Output the (X, Y) coordinate of the center of the cell containing the given text.  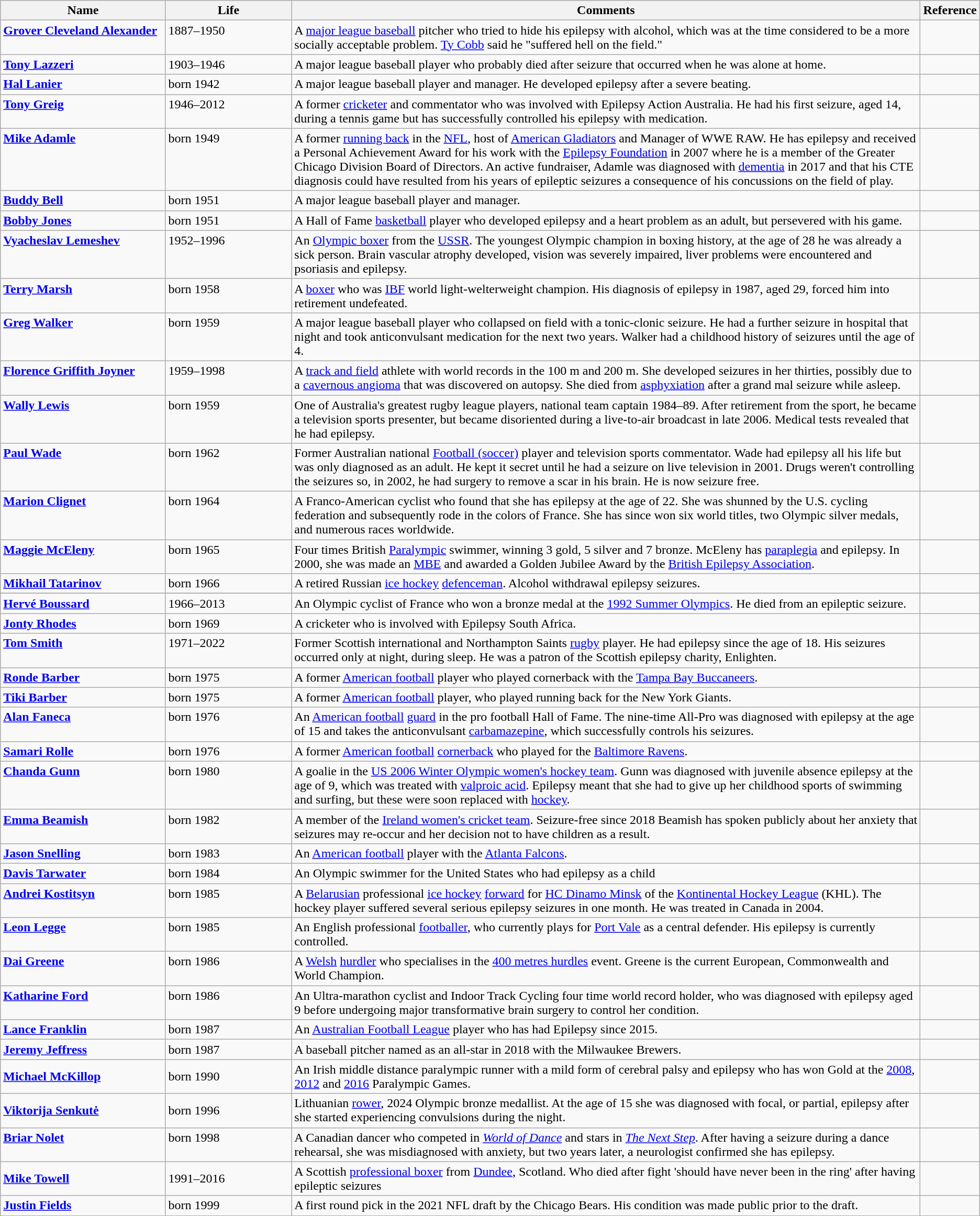
1971–2022 (228, 650)
Grover Cleveland Alexander (83, 38)
Paul Wade (83, 467)
Viktorija Senkutė (83, 1111)
1903–1946 (228, 64)
Briar Nolet (83, 1144)
born 1969 (228, 623)
An Olympic swimmer for the United States who had epilepsy as a child (606, 873)
Dai Greene (83, 968)
An English professional footballer, who currently plays for Port Vale as a central defender. His epilepsy is currently controlled. (606, 935)
1946–2012 (228, 111)
born 1962 (228, 467)
1952–1996 (228, 254)
Andrei Kostitsyn (83, 900)
Ronde Barber (83, 677)
Hal Lanier (83, 84)
Jonty Rhodes (83, 623)
Katharine Ford (83, 1003)
A former American football cornerback who played for the Baltimore Ravens. (606, 751)
Marion Clignet (83, 516)
Mike Adamle (83, 159)
Wally Lewis (83, 419)
A major league baseball player who probably died after seizure that occurred when he was alone at home. (606, 64)
born 1998 (228, 1144)
Vyacheslav Lemeshev (83, 254)
Mike Towell (83, 1179)
An Olympic cyclist of France who won a bronze medal at the 1992 Summer Olympics. He died from an epileptic seizure. (606, 604)
A cricketer who is involved with Epilepsy South Africa. (606, 623)
born 1996 (228, 1111)
Hervé Boussard (83, 604)
1887–1950 (228, 38)
Emma Beamish (83, 826)
Reference (950, 10)
1966–2013 (228, 604)
Life (228, 10)
Tom Smith (83, 650)
1991–2016 (228, 1179)
Name (83, 10)
born 1949 (228, 159)
A Scottish professional boxer from Dundee, Scotland. Who died after fight 'should have never been in the ring' after having epileptic seizures (606, 1179)
A retired Russian ice hockey defenceman. Alcohol withdrawal epilepsy seizures. (606, 584)
A Hall of Fame basketball player who developed epilepsy and a heart problem as an adult, but persevered with his game. (606, 220)
Florence Griffith Joyner (83, 378)
Mikhail Tatarinov (83, 584)
Alan Faneca (83, 724)
Comments (606, 10)
born 1958 (228, 295)
A baseball pitcher named as an all-star in 2018 with the Milwaukee Brewers. (606, 1050)
Bobby Jones (83, 220)
Justin Fields (83, 1206)
A former American football player, who played running back for the New York Giants. (606, 697)
A first round pick in the 2021 NFL draft by the Chicago Bears. His condition was made public prior to the draft. (606, 1206)
born 1966 (228, 584)
born 1999 (228, 1206)
An Australian Football League player who has had Epilepsy since 2015. (606, 1030)
born 1964 (228, 516)
born 1984 (228, 873)
Greg Walker (83, 337)
Buddy Bell (83, 200)
Terry Marsh (83, 295)
Leon Legge (83, 935)
born 1990 (228, 1076)
Tony Greig (83, 111)
Tony Lazzeri (83, 64)
A former American football player who played cornerback with the Tampa Bay Buccaneers. (606, 677)
born 1982 (228, 826)
1959–1998 (228, 378)
Lance Franklin (83, 1030)
Michael McKillop (83, 1076)
Samari Rolle (83, 751)
A major league baseball player and manager. (606, 200)
born 1942 (228, 84)
Jeremy Jeffress (83, 1050)
Chanda Gunn (83, 785)
A boxer who was IBF world light-welterweight champion. His diagnosis of epilepsy in 1987, aged 29, forced him into retirement undefeated. (606, 295)
An American football player with the Atlanta Falcons. (606, 853)
A major league baseball player and manager. He developed epilepsy after a severe beating. (606, 84)
born 1965 (228, 557)
born 1983 (228, 853)
Davis Tarwater (83, 873)
Maggie McEleny (83, 557)
Jason Snelling (83, 853)
born 1980 (228, 785)
A Welsh hurdler who specialises in the 400 metres hurdles event. Greene is the current European, Commonwealth and World Champion. (606, 968)
Tiki Barber (83, 697)
